Pinpoint the cell where the given text exists, returning its [X, Y] midpoint coordinate. 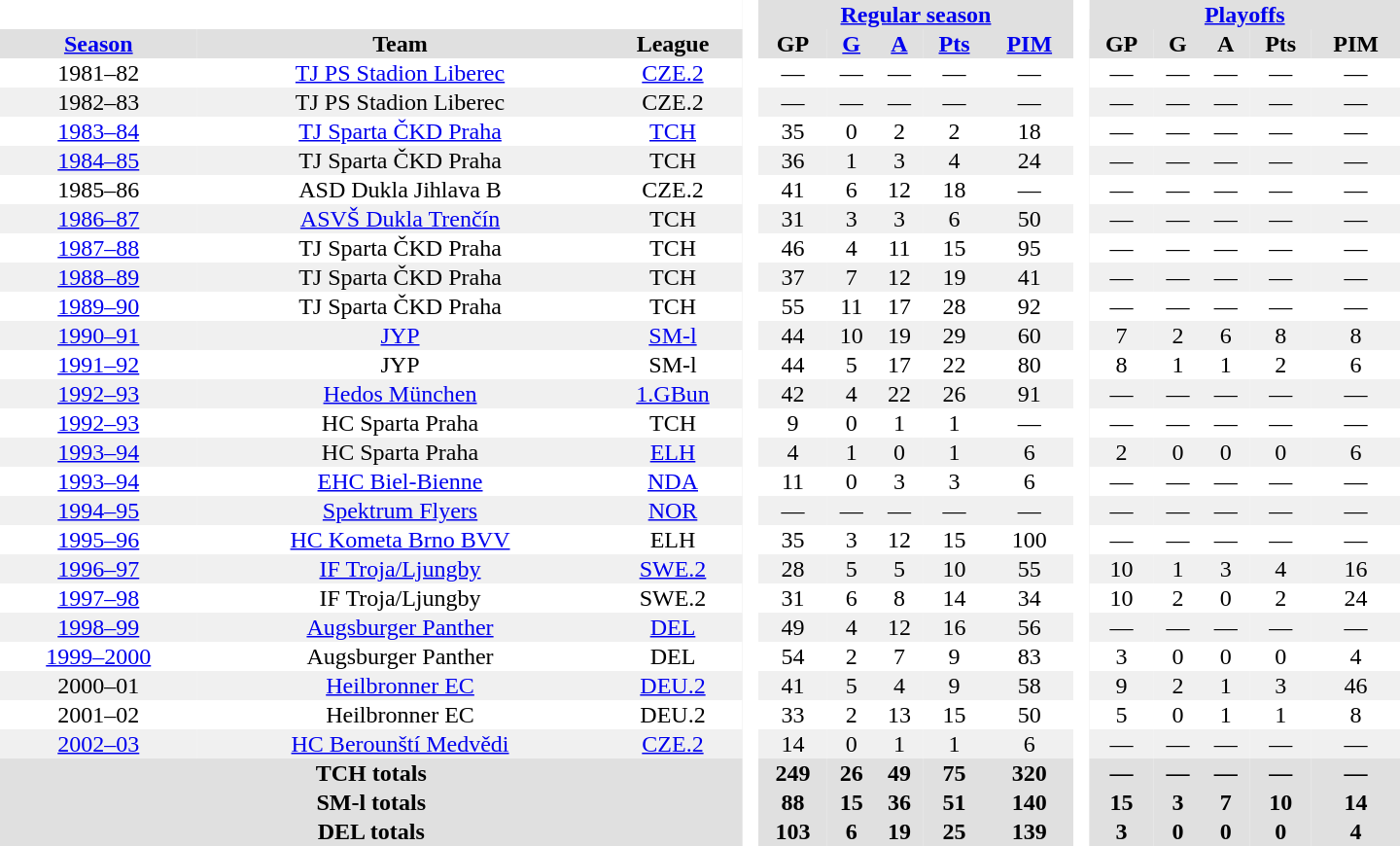
1983–84 [99, 131]
54 [793, 656]
League [673, 44]
320 [1029, 773]
1996–97 [99, 569]
42 [793, 394]
34 [1029, 598]
1985–86 [99, 190]
HC Kometa Brno BVV [401, 540]
1999–2000 [99, 656]
56 [1029, 627]
140 [1029, 802]
NDA [673, 481]
1990–91 [99, 335]
249 [793, 773]
1998–99 [99, 627]
1987–88 [99, 248]
Playoffs [1244, 15]
92 [1029, 306]
1991–92 [99, 365]
Regular season [916, 15]
83 [1029, 656]
80 [1029, 365]
139 [1029, 831]
1982–83 [99, 102]
TCH totals [371, 773]
NOR [673, 511]
Hedos München [401, 394]
SM-l totals [371, 802]
1.GBun [673, 394]
2000–01 [99, 686]
13 [898, 715]
Team [401, 44]
1984–85 [99, 160]
33 [793, 715]
51 [955, 802]
2002–03 [99, 744]
DEL totals [371, 831]
103 [793, 831]
1995–96 [99, 540]
1981–82 [99, 73]
EHC Biel-Bienne [401, 481]
1994–95 [99, 511]
1988–89 [99, 277]
1989–90 [99, 306]
29 [955, 335]
ASVŠ Dukla Trenčín [401, 219]
Season [99, 44]
91 [1029, 394]
88 [793, 802]
95 [1029, 248]
37 [793, 277]
60 [1029, 335]
75 [955, 773]
25 [955, 831]
HC Berounští Medvědi [401, 744]
2001–02 [99, 715]
100 [1029, 540]
ASD Dukla Jihlava B [401, 190]
1997–98 [99, 598]
58 [1029, 686]
1986–87 [99, 219]
Spektrum Flyers [401, 511]
